From the cell containing the given text, extract its center point as [X, Y] coordinate. 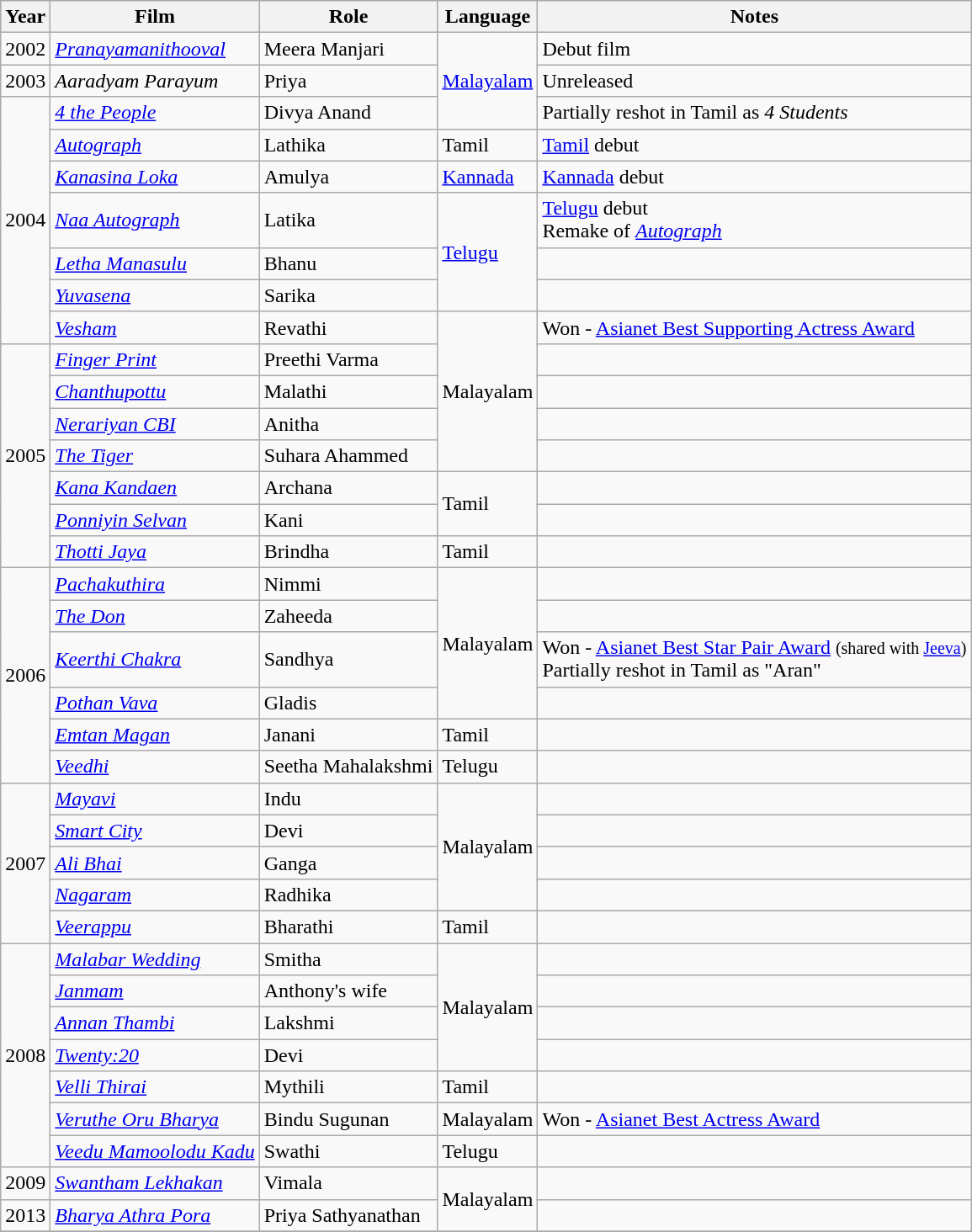
Pranayamanithooval [155, 49]
2005 [25, 455]
Tamil debut [754, 145]
Won - Asianet Best Star Pair Award (shared with Jeeva) Partially reshot in Tamil as "Aran" [754, 660]
Janani [348, 735]
Ganga [348, 863]
Partially reshot in Tamil as 4 Students [754, 113]
2013 [25, 1215]
Nerariyan CBI [155, 423]
Smitha [348, 959]
Brindha [348, 552]
Vesham [155, 327]
Nimmi [348, 584]
Unreleased [754, 81]
Sandhya [348, 660]
2008 [25, 1054]
2003 [25, 81]
The Tiger [155, 456]
Anthony's wife [348, 991]
Yuvasena [155, 295]
Priya [348, 81]
Archana [348, 488]
Vimala [348, 1183]
Ponniyin Selvan [155, 520]
Zaheeda [348, 616]
2006 [25, 675]
Seetha Mahalakshmi [348, 767]
Year [25, 17]
Telugu debutRemake of Autograph [754, 220]
Sarika [348, 295]
Kannada debut [754, 177]
Lakshmi [348, 1023]
Smart City [155, 831]
Pachakuthira [155, 584]
Letha Manasulu [155, 263]
The Don [155, 616]
Finger Print [155, 359]
Role [348, 17]
Swathi [348, 1151]
Nagaram [155, 895]
Keerthi Chakra [155, 660]
Kannada [488, 177]
Annan Thambi [155, 1023]
Radhika [348, 895]
Priya Sathyanathan [348, 1215]
2007 [25, 863]
Janmam [155, 991]
Amulya [348, 177]
Gladis [348, 703]
2009 [25, 1183]
Aaradyam Parayum [155, 81]
Kanasina Loka [155, 177]
Divya Anand [348, 113]
Mythili [348, 1087]
Debut film [754, 49]
Chanthupottu [155, 391]
Veruthe Oru Bharya [155, 1119]
Veedu Mamoolodu Kadu [155, 1151]
Kana Kandaen [155, 488]
Anitha [348, 423]
Bhanu [348, 263]
Film [155, 17]
Velli Thirai [155, 1087]
4 the People [155, 113]
Bharya Athra Pora [155, 1215]
Won - Asianet Best Actress Award [754, 1119]
Notes [754, 17]
Lathika [348, 145]
Bharathi [348, 927]
Bindu Sugunan [348, 1119]
Revathi [348, 327]
Swantham Lekhakan [155, 1183]
Twenty:20 [155, 1055]
Kani [348, 520]
Meera Manjari [348, 49]
Won - Asianet Best Supporting Actress Award [754, 327]
Emtan Magan [155, 735]
2002 [25, 49]
Preethi Varma [348, 359]
Ali Bhai [155, 863]
Veerappu [155, 927]
Veedhi [155, 767]
Latika [348, 220]
Indu [348, 799]
Malathi [348, 391]
Thotti Jaya [155, 552]
Suhara Ahammed [348, 456]
Language [488, 17]
Mayavi [155, 799]
Malabar Wedding [155, 959]
Autograph [155, 145]
Pothan Vava [155, 703]
2004 [25, 220]
Naa Autograph [155, 220]
